Return (x, y) of the center of cell containing provided text 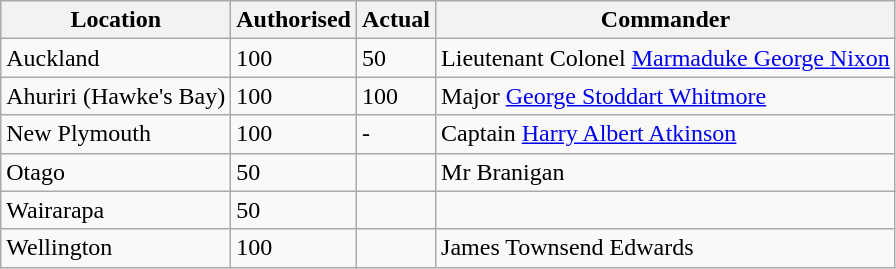
Location (116, 20)
Major George Stoddart Whitmore (666, 96)
Wellington (116, 248)
Ahuriri (Hawke's Bay) (116, 96)
Otago (116, 172)
Wairarapa (116, 210)
Auckland (116, 58)
Actual (396, 20)
Mr Branigan (666, 172)
New Plymouth (116, 134)
James Townsend Edwards (666, 248)
Authorised (294, 20)
Lieutenant Colonel Marmaduke George Nixon (666, 58)
- (396, 134)
Commander (666, 20)
Captain Harry Albert Atkinson (666, 134)
